Scan for the cell matching the given text and deliver its (X, Y) coordinate at center. 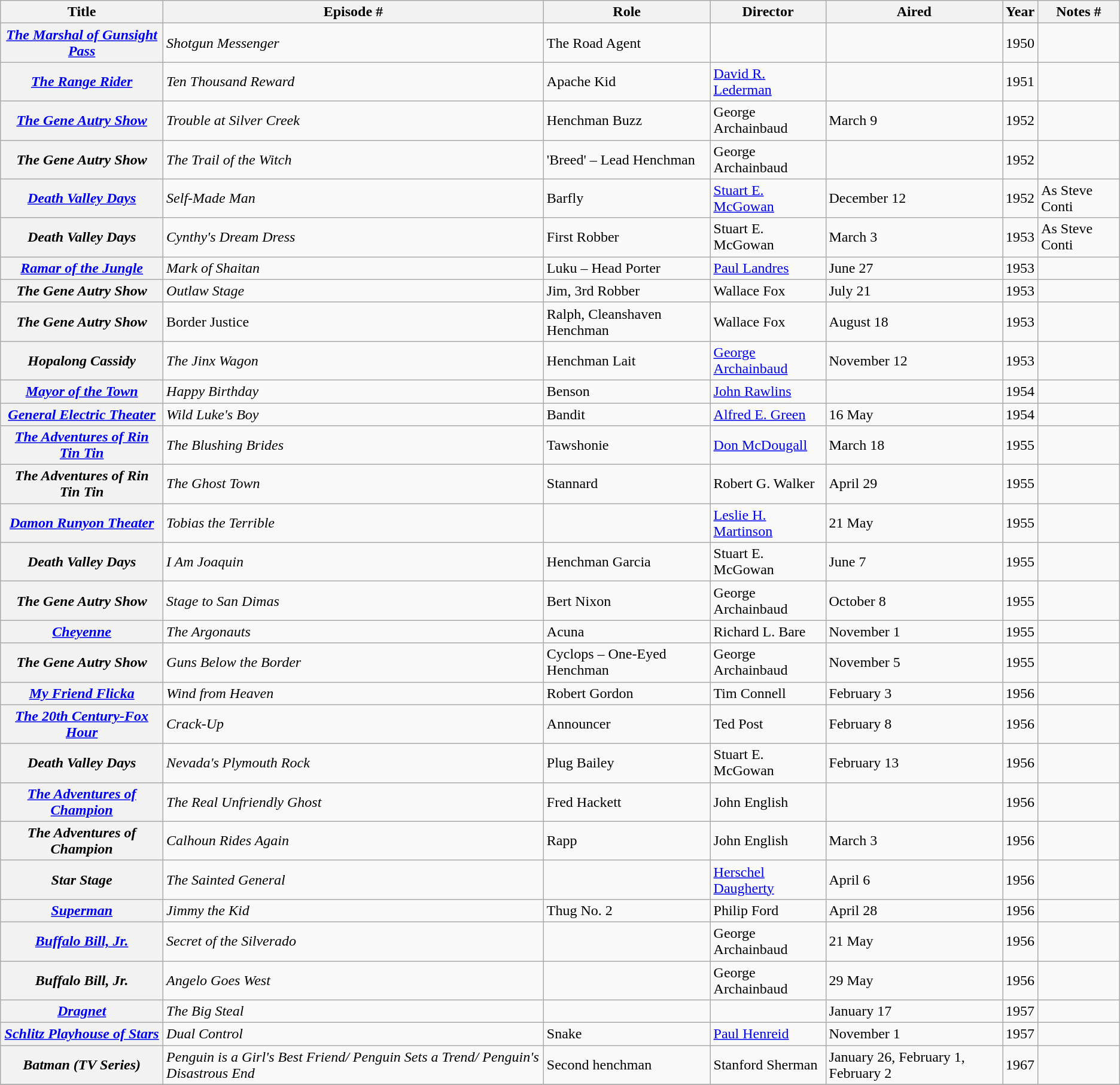
Herschel Daugherty (768, 879)
Stage to San Dimas (354, 601)
Angelo Goes West (354, 980)
The Blushing Brides (354, 445)
Second henchman (627, 1065)
Ralph, Cleanshaven Henchman (627, 322)
Notes # (1079, 12)
Trouble at Silver Creek (354, 121)
Role (627, 12)
General Electric Theater (82, 415)
Nevada's Plymouth Rock (354, 763)
Bandit (627, 415)
Jim, 3rd Robber (627, 291)
June 7 (914, 562)
Ten Thousand Reward (354, 81)
1951 (1021, 81)
Acuna (627, 632)
Dual Control (354, 1034)
David R. Lederman (768, 81)
Guns Below the Border (354, 663)
Jimmy the Kid (354, 910)
March 18 (914, 445)
Rapp (627, 841)
Batman (TV Series) (82, 1065)
Damon Runyon Theater (82, 523)
Henchman Garcia (627, 562)
Apache Kid (627, 81)
Schlitz Playhouse of Stars (82, 1034)
1967 (1021, 1065)
Shotgun Messenger (354, 43)
Wild Luke's Boy (354, 415)
Henchman Lait (627, 360)
Self-Made Man (354, 199)
Plug Bailey (627, 763)
Paul Landres (768, 268)
Thug No. 2 (627, 910)
Penguin is a Girl's Best Friend/ Penguin Sets a Trend/ Penguin's Disastrous End (354, 1065)
Robert Gordon (627, 693)
Luku – Head Porter (627, 268)
Star Stage (82, 879)
My Friend Flicka (82, 693)
Cyclops – One-Eyed Henchman (627, 663)
Benson (627, 391)
Robert G. Walker (768, 484)
Cheyenne (82, 632)
April 29 (914, 484)
Dragnet (82, 1011)
Calhoun Rides Again (354, 841)
The Sainted General (354, 879)
The Trail of the Witch (354, 159)
Tawshonie (627, 445)
The Big Steal (354, 1011)
Episode # (354, 12)
The 20th Century-Fox Hour (82, 724)
Border Justice (354, 322)
1950 (1021, 43)
February 3 (914, 693)
Superman (82, 910)
First Robber (627, 237)
Leslie H. Martinson (768, 523)
July 21 (914, 291)
April 28 (914, 910)
Announcer (627, 724)
Year (1021, 12)
Philip Ford (768, 910)
The Jinx Wagon (354, 360)
Wind from Heaven (354, 693)
The Marshal of Gunsight Pass (82, 43)
Stannard (627, 484)
Fred Hackett (627, 801)
February 13 (914, 763)
Henchman Buzz (627, 121)
The Range Rider (82, 81)
Tim Connell (768, 693)
Secret of the Silverado (354, 941)
Aired (914, 12)
The Ghost Town (354, 484)
Alfred E. Green (768, 415)
The Real Unfriendly Ghost (354, 801)
Richard L. Bare (768, 632)
Barfly (627, 199)
Crack-Up (354, 724)
John Rawlins (768, 391)
Hopalong Cassidy (82, 360)
February 8 (914, 724)
January 17 (914, 1011)
January 26, February 1, February 2 (914, 1065)
Mark of Shaitan (354, 268)
Stanford Sherman (768, 1065)
Title (82, 12)
'Breed' – Lead Henchman (627, 159)
Ramar of the Jungle (82, 268)
April 6 (914, 879)
Don McDougall (768, 445)
November 5 (914, 663)
Happy Birthday (354, 391)
Mayor of the Town (82, 391)
Ted Post (768, 724)
I Am Joaquin (354, 562)
October 8 (914, 601)
Bert Nixon (627, 601)
Outlaw Stage (354, 291)
Paul Henreid (768, 1034)
Director (768, 12)
Tobias the Terrible (354, 523)
29 May (914, 980)
The Road Agent (627, 43)
December 12 (914, 199)
March 9 (914, 121)
November 12 (914, 360)
Snake (627, 1034)
The Argonauts (354, 632)
16 May (914, 415)
August 18 (914, 322)
June 27 (914, 268)
Cynthy's Dream Dress (354, 237)
